Extract the [X, Y] coordinate from the center of the cell holding the provided text.  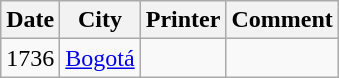
1736 [30, 58]
City [100, 20]
Date [30, 20]
Comment [282, 20]
Printer [183, 20]
Bogotá [100, 58]
